Detect which cell encompasses the target text, then output its (X, Y) center coordinate. 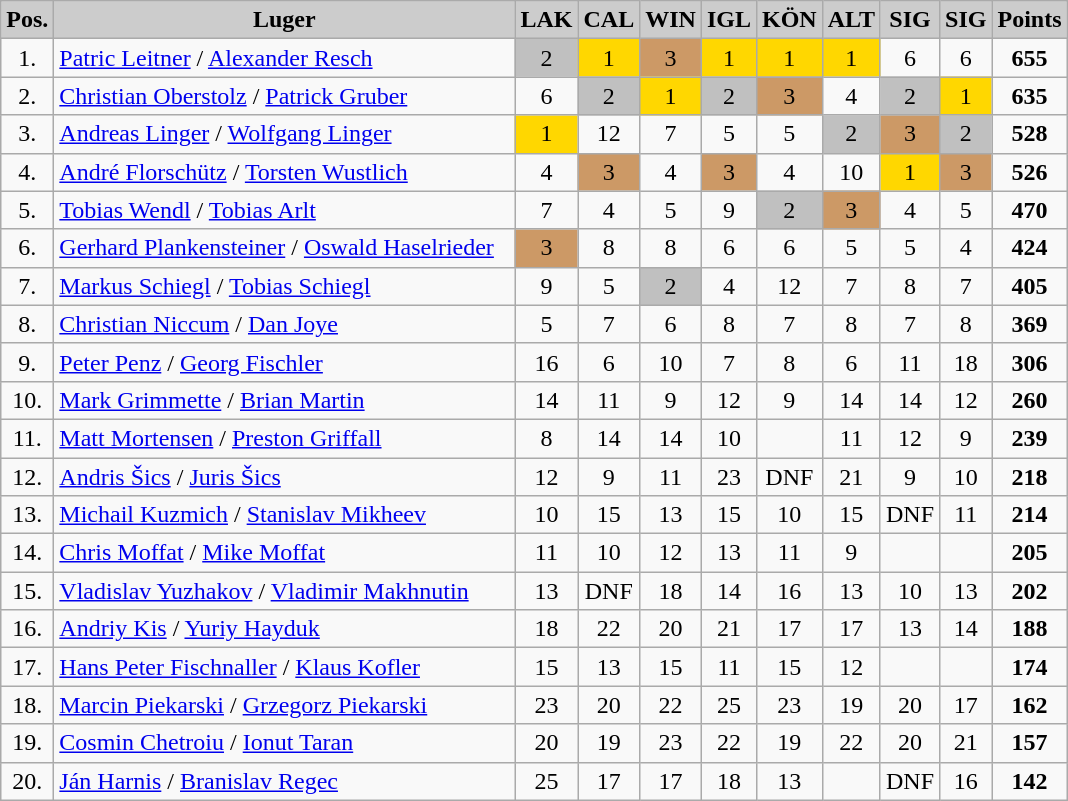
4. (28, 172)
Markus Schiegl / Tobias Schiegl (284, 286)
20. (28, 781)
Gerhard Plankensteiner / Oswald Haselrieder (284, 248)
13. (28, 515)
Hans Peter Fischnaller / Klaus Kofler (284, 667)
12. (28, 477)
655 (1030, 58)
André Florschütz / Torsten Wustlich (284, 172)
635 (1030, 96)
Chris Moffat / Mike Moffat (284, 553)
306 (1030, 362)
5. (28, 210)
424 (1030, 248)
174 (1030, 667)
239 (1030, 438)
Christian Oberstolz / Patrick Gruber (284, 96)
16. (28, 629)
CAL (609, 20)
Ján Harnis / Branislav Regec (284, 781)
17. (28, 667)
IGL (728, 20)
Peter Penz / Georg Fischler (284, 362)
6. (28, 248)
Luger (284, 20)
3. (28, 134)
14. (28, 553)
15. (28, 591)
Vladislav Yuzhakov / Vladimir Makhnutin (284, 591)
11. (28, 438)
Tobias Wendl / Tobias Arlt (284, 210)
260 (1030, 400)
142 (1030, 781)
Andriy Kis / Yuriy Hayduk (284, 629)
205 (1030, 553)
KÖN (789, 20)
18. (28, 705)
157 (1030, 743)
Andreas Linger / Wolfgang Linger (284, 134)
7. (28, 286)
218 (1030, 477)
Cosmin Chetroiu / Ionut Taran (284, 743)
188 (1030, 629)
Michail Kuzmich / Stanislav Mikheev (284, 515)
10. (28, 400)
405 (1030, 286)
162 (1030, 705)
Mark Grimmette / Brian Martin (284, 400)
1. (28, 58)
369 (1030, 324)
Marcin Piekarski / Grzegorz Piekarski (284, 705)
Andris Šics / Juris Šics (284, 477)
Patric Leitner / Alexander Resch (284, 58)
470 (1030, 210)
8. (28, 324)
2. (28, 96)
9. (28, 362)
528 (1030, 134)
Matt Mortensen / Preston Griffall (284, 438)
Points (1030, 20)
Pos. (28, 20)
LAK (546, 20)
ALT (851, 20)
214 (1030, 515)
Christian Niccum / Dan Joye (284, 324)
526 (1030, 172)
WIN (671, 20)
202 (1030, 591)
19. (28, 743)
